Output the (x, y) coordinate of the center of the cell containing the given text.  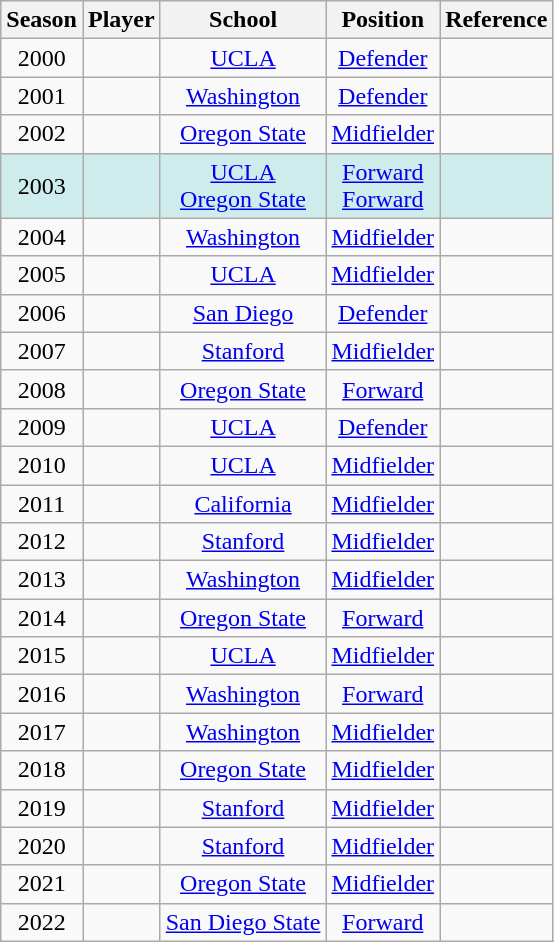
San Diego State (243, 922)
2010 (42, 465)
2002 (42, 134)
Reference (496, 20)
2022 (42, 922)
2015 (42, 656)
2001 (42, 96)
California (243, 503)
San Diego (243, 313)
Season (42, 20)
School (243, 20)
2012 (42, 542)
UCLAOregon State (243, 186)
2007 (42, 351)
ForwardForward (383, 186)
2004 (42, 237)
2006 (42, 313)
2005 (42, 275)
2000 (42, 58)
2008 (42, 389)
Position (383, 20)
2013 (42, 580)
2003 (42, 186)
2016 (42, 694)
Player (121, 20)
2014 (42, 618)
2011 (42, 503)
2018 (42, 770)
2019 (42, 808)
2009 (42, 427)
2020 (42, 846)
2021 (42, 884)
2017 (42, 732)
